For the text-containing cell, return its midpoint in (x, y) coordinate format. 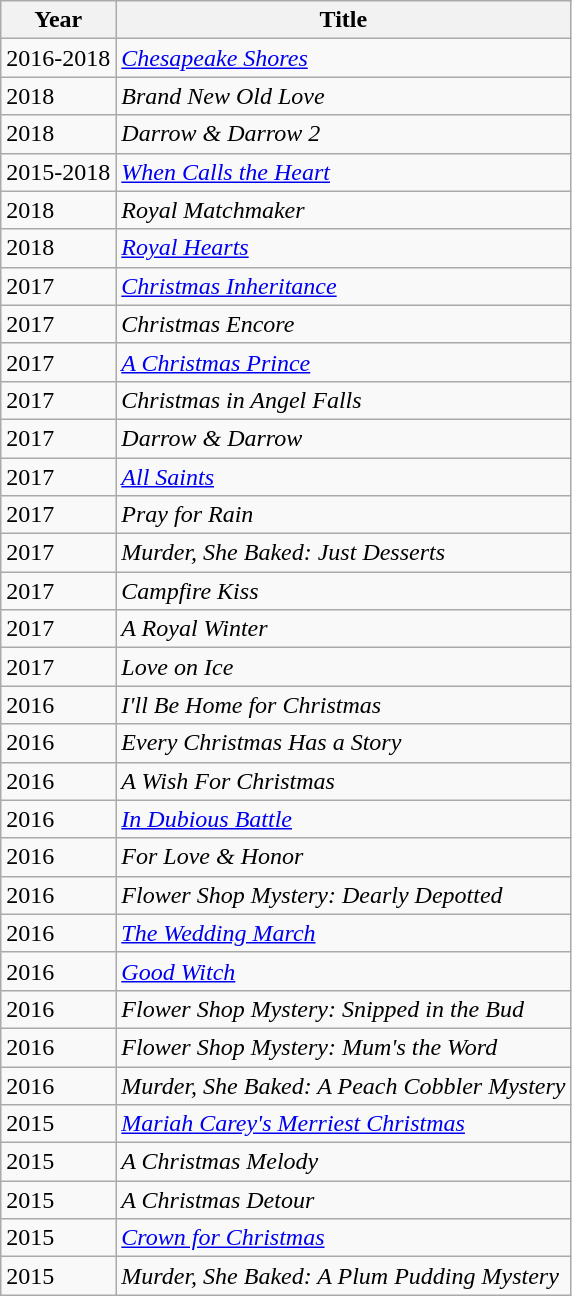
In Dubious Battle (344, 819)
The Wedding March (344, 933)
Year (58, 20)
All Saints (344, 477)
Royal Hearts (344, 248)
Every Christmas Has a Story (344, 743)
Brand New Old Love (344, 96)
Murder, She Baked: A Plum Pudding Mystery (344, 1276)
Darrow & Darrow 2 (344, 134)
A Royal Winter (344, 629)
Crown for Christmas (344, 1238)
A Christmas Melody (344, 1162)
A Christmas Detour (344, 1200)
I'll Be Home for Christmas (344, 705)
Flower Shop Mystery: Dearly Depotted (344, 895)
Christmas Encore (344, 324)
Murder, She Baked: A Peach Cobbler Mystery (344, 1085)
A Wish For Christmas (344, 781)
Murder, She Baked: Just Desserts (344, 553)
Good Witch (344, 971)
2015-2018 (58, 172)
Flower Shop Mystery: Snipped in the Bud (344, 1009)
Pray for Rain (344, 515)
Chesapeake Shores (344, 58)
Flower Shop Mystery: Mum's the Word (344, 1047)
Title (344, 20)
A Christmas Prince (344, 362)
For Love & Honor (344, 857)
Royal Matchmaker (344, 210)
2016-2018 (58, 58)
Campfire Kiss (344, 591)
Mariah Carey's Merriest Christmas (344, 1124)
Love on Ice (344, 667)
When Calls the Heart (344, 172)
Christmas Inheritance (344, 286)
Darrow & Darrow (344, 438)
Christmas in Angel Falls (344, 400)
